Identify which cell holds the provided text, then report its (x, y) central coordinate. 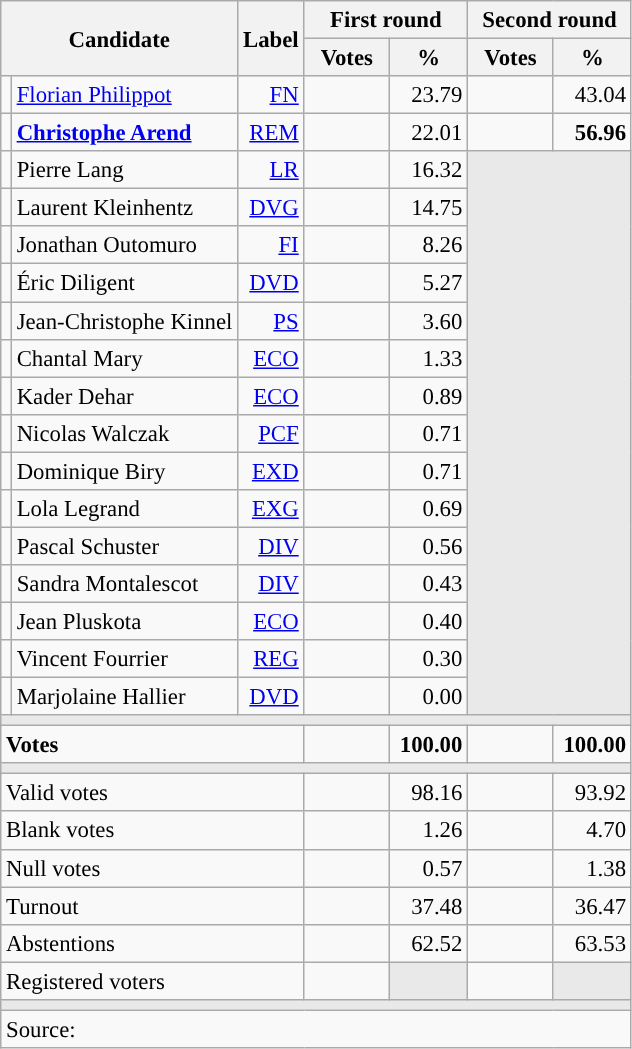
Éric Diligent (124, 283)
EXG (271, 509)
1.33 (429, 358)
56.96 (592, 133)
Candidate (120, 38)
REM (271, 133)
63.53 (592, 943)
0.89 (429, 396)
Jean Pluskota (124, 621)
Valid votes (152, 793)
62.52 (429, 943)
Nicolas Walczak (124, 433)
REG (271, 659)
37.48 (429, 906)
Source: (316, 1029)
PCF (271, 433)
22.01 (429, 133)
Abstentions (152, 943)
DVG (271, 208)
14.75 (429, 208)
43.04 (592, 95)
Registered voters (152, 981)
FI (271, 245)
0.56 (429, 546)
Turnout (152, 906)
0.43 (429, 584)
8.26 (429, 245)
93.92 (592, 793)
Kader Dehar (124, 396)
0.30 (429, 659)
Null votes (152, 868)
Blank votes (152, 831)
23.79 (429, 95)
0.69 (429, 509)
36.47 (592, 906)
5.27 (429, 283)
FN (271, 95)
0.57 (429, 868)
Christophe Arend (124, 133)
Marjolaine Hallier (124, 697)
1.38 (592, 868)
PS (271, 321)
Pierre Lang (124, 170)
0.00 (429, 697)
16.32 (429, 170)
Vincent Fourrier (124, 659)
Laurent Kleinhentz (124, 208)
4.70 (592, 831)
Label (271, 38)
Dominique Biry (124, 471)
First round (386, 20)
Lola Legrand (124, 509)
Pascal Schuster (124, 546)
1.26 (429, 831)
EXD (271, 471)
LR (271, 170)
Jonathan Outomuro (124, 245)
Chantal Mary (124, 358)
Sandra Montalescot (124, 584)
Second round (550, 20)
98.16 (429, 793)
3.60 (429, 321)
Jean-Christophe Kinnel (124, 321)
0.40 (429, 621)
Florian Philippot (124, 95)
